Extract the [x, y] coordinate from the center of the cell holding the provided text.  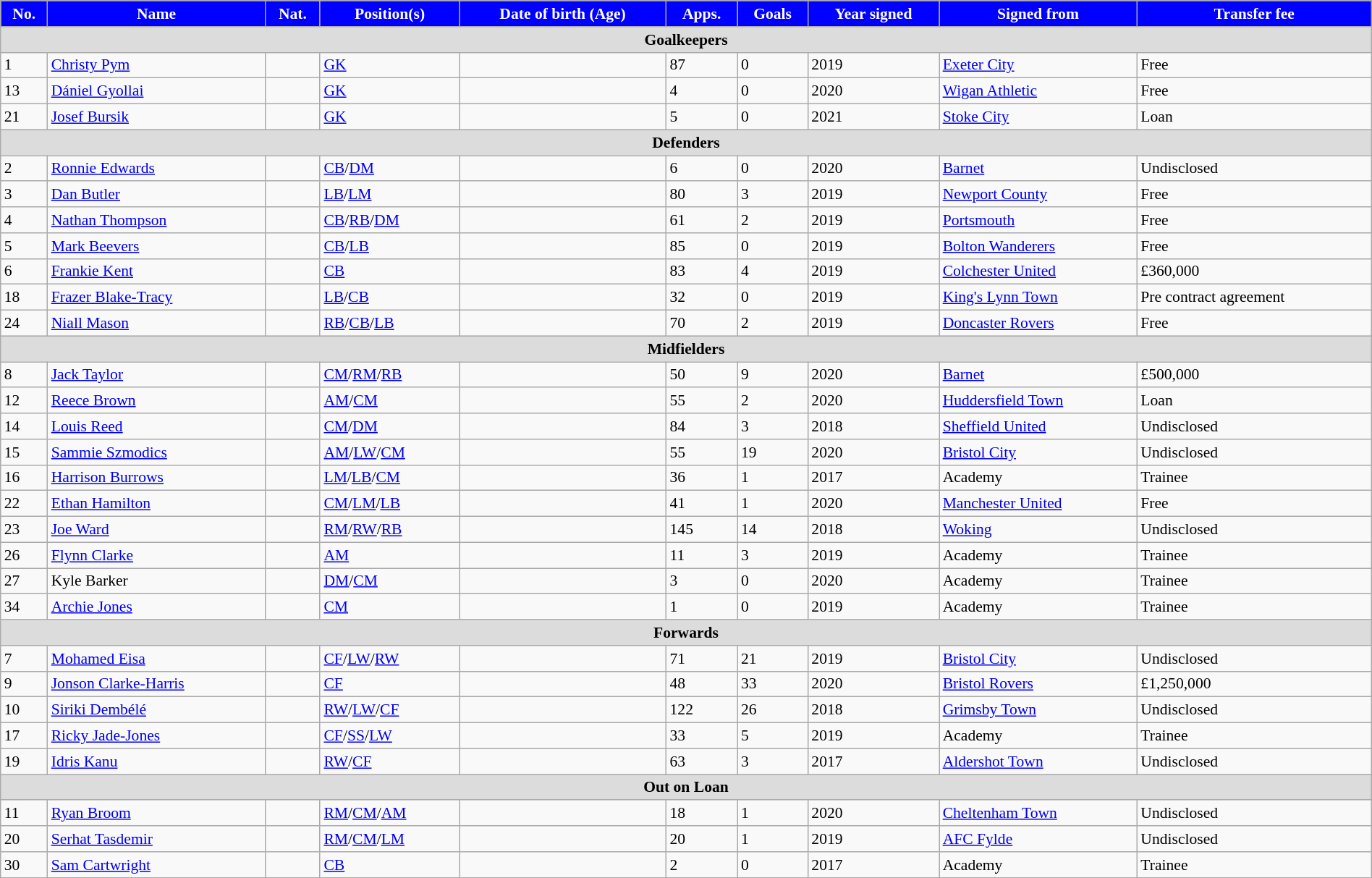
Frankie Kent [156, 271]
DM/CM [389, 581]
122 [702, 710]
Sammie Szmodics [156, 452]
30 [25, 865]
Louis Reed [156, 426]
LB/CB [389, 297]
63 [702, 761]
Cheltenham Town [1038, 814]
Flynn Clarke [156, 555]
70 [702, 324]
Date of birth (Age) [563, 14]
Signed from [1038, 14]
King's Lynn Town [1038, 297]
8 [25, 375]
15 [25, 452]
CM [389, 607]
12 [25, 401]
RM/RW/RB [389, 530]
Christy Pym [156, 65]
36 [702, 478]
Exeter City [1038, 65]
Mark Beevers [156, 246]
Stoke City [1038, 117]
Archie Jones [156, 607]
85 [702, 246]
Dániel Gyollai [156, 91]
84 [702, 426]
87 [702, 65]
2021 [873, 117]
Harrison Burrows [156, 478]
16 [25, 478]
7 [25, 659]
CF/SS/LW [389, 736]
Sheffield United [1038, 426]
50 [702, 375]
Wigan Athletic [1038, 91]
Forwards [686, 633]
AFC Fylde [1038, 839]
£360,000 [1254, 271]
Siriki Dembélé [156, 710]
24 [25, 324]
Josef Bursik [156, 117]
Serhat Tasdemir [156, 839]
Bristol Rovers [1038, 684]
Huddersfield Town [1038, 401]
CB/DM [389, 169]
Year signed [873, 14]
£1,250,000 [1254, 684]
LB/LM [389, 195]
32 [702, 297]
Pre contract agreement [1254, 297]
61 [702, 220]
Colchester United [1038, 271]
Midfielders [686, 349]
£500,000 [1254, 375]
Reece Brown [156, 401]
Goalkeepers [686, 40]
Bolton Wanderers [1038, 246]
RB/CB/LB [389, 324]
Sam Cartwright [156, 865]
Woking [1038, 530]
71 [702, 659]
41 [702, 504]
CF/LW/RW [389, 659]
RW/CF [389, 761]
CB/LB [389, 246]
Defenders [686, 143]
RM/CM/AM [389, 814]
Grimsby Town [1038, 710]
CM/RM/RB [389, 375]
Ronnie Edwards [156, 169]
AM [389, 555]
Niall Mason [156, 324]
Idris Kanu [156, 761]
Jack Taylor [156, 375]
Portsmouth [1038, 220]
23 [25, 530]
13 [25, 91]
22 [25, 504]
Name [156, 14]
AM/LW/CM [389, 452]
83 [702, 271]
Joe Ward [156, 530]
Frazer Blake-Tracy [156, 297]
Kyle Barker [156, 581]
145 [702, 530]
Ethan Hamilton [156, 504]
Nathan Thompson [156, 220]
17 [25, 736]
Ryan Broom [156, 814]
CM/LM/LB [389, 504]
Ricky Jade-Jones [156, 736]
Out on Loan [686, 788]
CF [389, 684]
Position(s) [389, 14]
RW/LW/CF [389, 710]
Jonson Clarke-Harris [156, 684]
Transfer fee [1254, 14]
No. [25, 14]
27 [25, 581]
10 [25, 710]
AM/CM [389, 401]
80 [702, 195]
LM/LB/CM [389, 478]
Nat. [292, 14]
Aldershot Town [1038, 761]
Manchester United [1038, 504]
Goals [773, 14]
48 [702, 684]
Apps. [702, 14]
Dan Butler [156, 195]
Doncaster Rovers [1038, 324]
Newport County [1038, 195]
Mohamed Eisa [156, 659]
34 [25, 607]
CM/DM [389, 426]
RM/CM/LM [389, 839]
CB/RB/DM [389, 220]
